Identify which cell holds the provided text, then report its (X, Y) central coordinate. 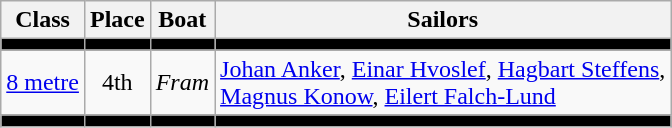
Boat (182, 20)
Fram (182, 82)
Johan Anker, Einar Hvoslef, Hagbart Steffens, Magnus Konow, Eilert Falch-Lund (443, 82)
Sailors (443, 20)
Place (117, 20)
8 metre (43, 82)
Class (43, 20)
4th (117, 82)
